Return the (X, Y) coordinate for the center point of the cell that contains the specified text.  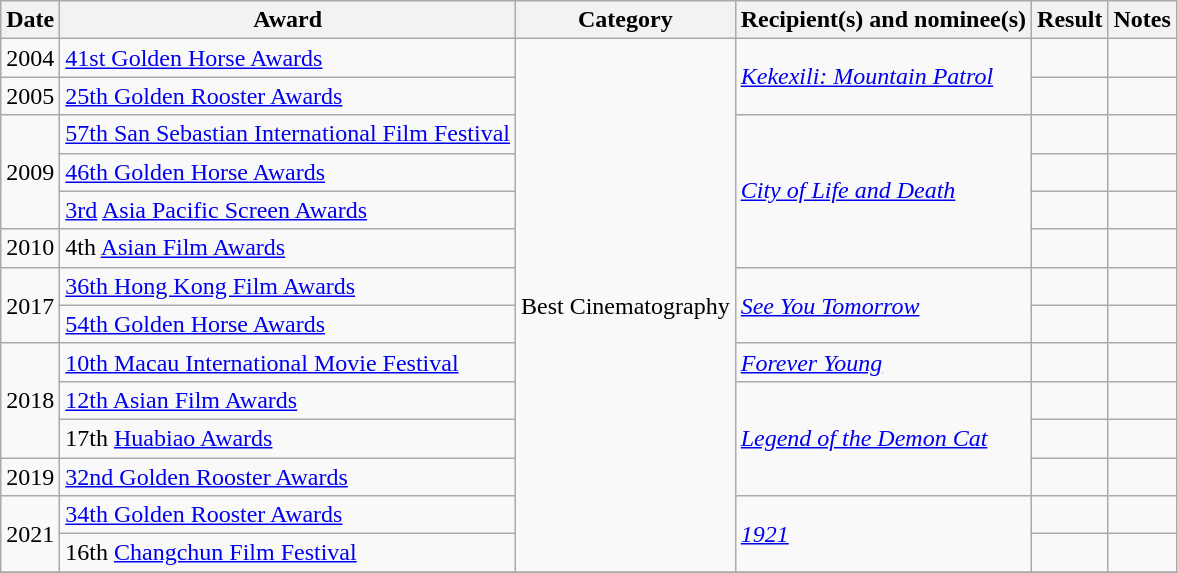
32nd Golden Rooster Awards (288, 477)
12th Asian Film Awards (288, 400)
3rd Asia Pacific Screen Awards (288, 210)
2010 (30, 248)
Kekexili: Mountain Patrol (883, 77)
36th Hong Kong Film Awards (288, 286)
Legend of the Demon Cat (883, 438)
2009 (30, 172)
46th Golden Horse Awards (288, 172)
10th Macau International Movie Festival (288, 362)
Forever Young (883, 362)
City of Life and Death (883, 191)
Award (288, 20)
41st Golden Horse Awards (288, 58)
17th Huabiao Awards (288, 438)
See You Tomorrow (883, 305)
54th Golden Horse Awards (288, 324)
Notes (1142, 20)
16th Changchun Film Festival (288, 553)
Best Cinematography (625, 306)
1921 (883, 534)
57th San Sebastian International Film Festival (288, 134)
Recipient(s) and nominee(s) (883, 20)
25th Golden Rooster Awards (288, 96)
Category (625, 20)
2004 (30, 58)
2005 (30, 96)
Result (1070, 20)
2019 (30, 477)
2018 (30, 400)
34th Golden Rooster Awards (288, 515)
Date (30, 20)
4th Asian Film Awards (288, 248)
2017 (30, 305)
2021 (30, 534)
